Return [X, Y] of the center of cell containing provided text 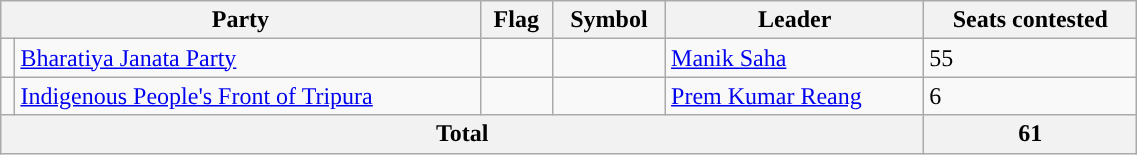
Indigenous People's Front of Tripura [248, 96]
55 [1030, 58]
Symbol [608, 20]
Leader [795, 20]
61 [1030, 134]
6 [1030, 96]
Prem Kumar Reang [795, 96]
Flag [516, 20]
Total [462, 134]
Party [240, 20]
Bharatiya Janata Party [248, 58]
Seats contested [1030, 20]
Manik Saha [795, 58]
